Detect which cell encompasses the target text, then output its (X, Y) center coordinate. 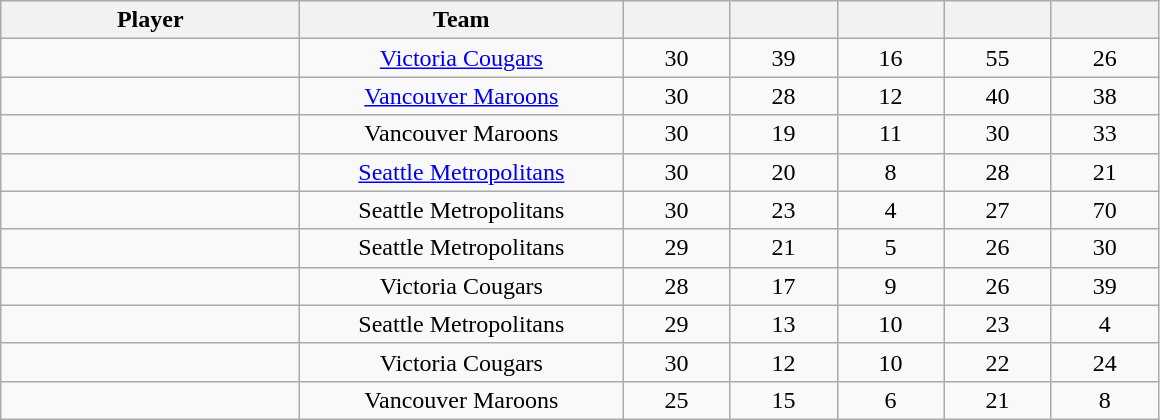
20 (784, 172)
38 (1104, 96)
15 (784, 400)
Player (150, 20)
19 (784, 134)
27 (998, 210)
22 (998, 362)
13 (784, 324)
16 (890, 58)
11 (890, 134)
9 (890, 286)
24 (1104, 362)
70 (1104, 210)
55 (998, 58)
Team (462, 20)
17 (784, 286)
6 (890, 400)
25 (676, 400)
5 (890, 248)
40 (998, 96)
33 (1104, 134)
